Determine the [X, Y] coordinate at the center of the cell enclosing the given text.  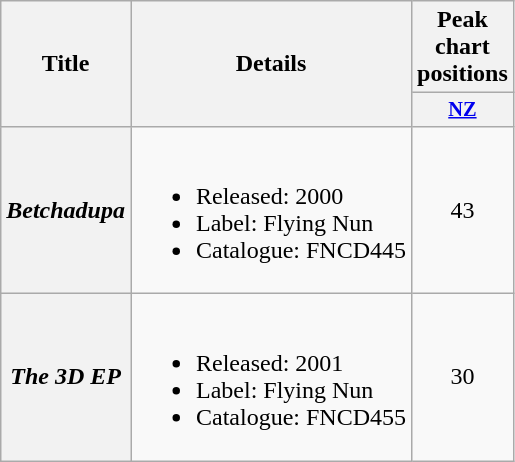
Peak chart positions [463, 47]
Details [270, 64]
Betchadupa [66, 210]
30 [463, 378]
43 [463, 210]
Released: 2001Label: Flying NunCatalogue: FNCD455 [270, 378]
Title [66, 64]
Released: 2000Label: Flying NunCatalogue: FNCD445 [270, 210]
NZ [463, 110]
The 3D EP [66, 378]
